Pinpoint the cell where the given text exists, returning its [X, Y] midpoint coordinate. 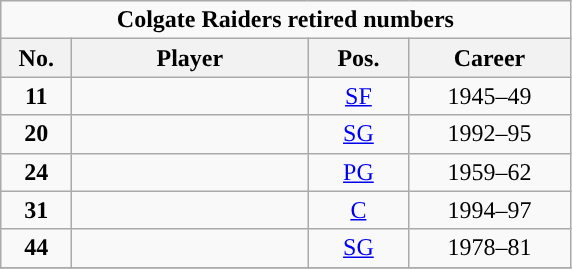
PG [358, 172]
No. [36, 58]
1978–81 [490, 248]
24 [36, 172]
11 [36, 96]
44 [36, 248]
Pos. [358, 58]
Colgate Raiders retired numbers [286, 20]
SF [358, 96]
1994–97 [490, 210]
1959–62 [490, 172]
Player [190, 58]
Career [490, 58]
31 [36, 210]
C [358, 210]
1992–95 [490, 134]
1945–49 [490, 96]
20 [36, 134]
